Identify which cell holds the provided text, then report its (X, Y) central coordinate. 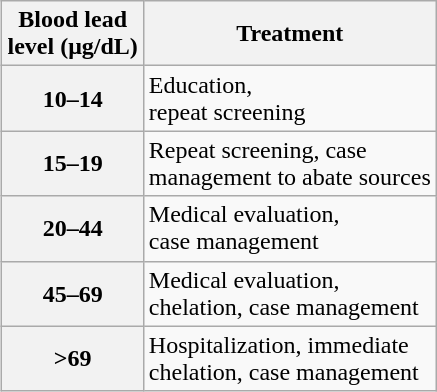
>69 (72, 358)
Blood lead level (μg/dL) (72, 34)
10–14 (72, 98)
Hospitalization, immediate chelation, case management (290, 358)
Repeat screening, case management to abate sources (290, 164)
Treatment (290, 34)
45–69 (72, 294)
Education, repeat screening (290, 98)
15–19 (72, 164)
Medical evaluation, case management (290, 228)
Medical evaluation, chelation, case management (290, 294)
20–44 (72, 228)
